From the cell containing the given text, extract its center point as (x, y) coordinate. 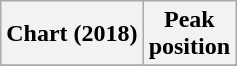
Peakposition (189, 34)
Chart (2018) (72, 34)
